Provide the [x, y] coordinate of the cell's center where the given text is located.  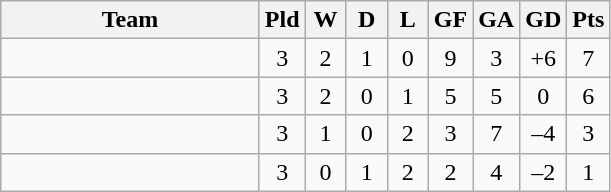
GF [450, 20]
–2 [544, 172]
GA [496, 20]
L [408, 20]
–4 [544, 134]
W [326, 20]
9 [450, 58]
D [366, 20]
Team [130, 20]
GD [544, 20]
+6 [544, 58]
Pld [282, 20]
Pts [588, 20]
6 [588, 96]
4 [496, 172]
